Pinpoint the cell where the given text exists, returning its [x, y] midpoint coordinate. 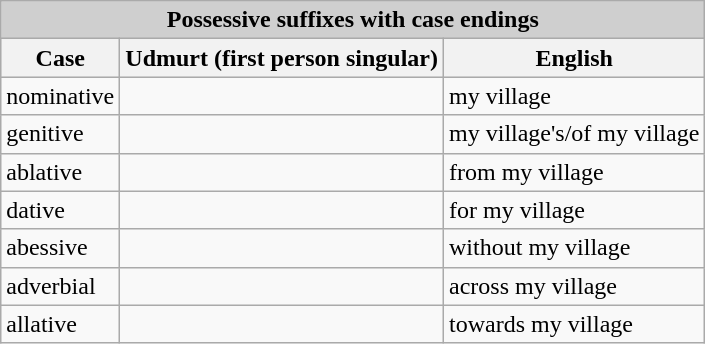
from my village [574, 172]
allative [60, 324]
my village [574, 96]
Possessive suffixes with case endings [353, 20]
for my village [574, 210]
Case [60, 58]
abessive [60, 248]
nominative [60, 96]
genitive [60, 134]
dative [60, 210]
across my village [574, 286]
adverbial [60, 286]
English [574, 58]
my village's/of my village [574, 134]
Udmurt (first person singular) [282, 58]
ablative [60, 172]
towards my village [574, 324]
without my village [574, 248]
